Extract the (X, Y) coordinate from the center of the cell holding the provided text.  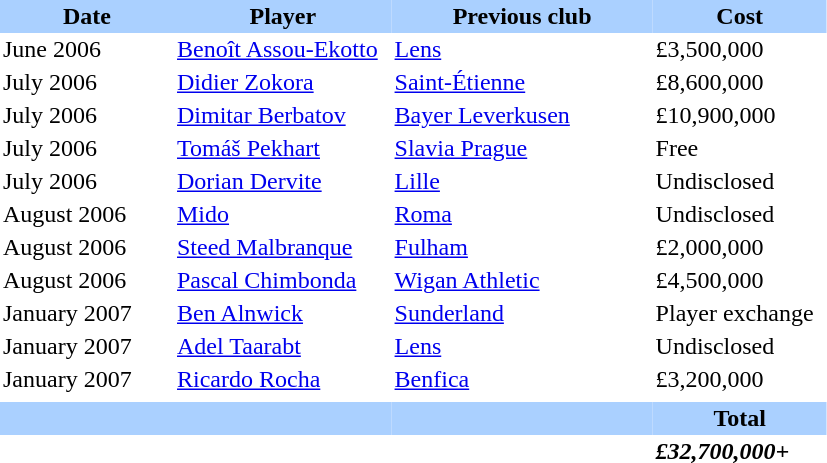
Slavia Prague (522, 148)
Player exchange (740, 314)
Tomáš Pekhart (283, 148)
Mido (283, 214)
Saint-Étienne (522, 82)
Roma (522, 214)
Total (740, 418)
Previous club (522, 16)
Ben Alnwick (283, 314)
£3,200,000 (740, 380)
Benoît Assou-Ekotto (283, 50)
Dorian Dervite (283, 182)
Didier Zokora (283, 82)
Fulham (522, 248)
Dimitar Berbatov (283, 116)
Date (87, 16)
£3,500,000 (740, 50)
Cost (740, 16)
Steed Malbranque (283, 248)
Free (740, 148)
£4,500,000 (740, 280)
Player (283, 16)
Ricardo Rocha (283, 380)
Wigan Athletic (522, 280)
Bayer Leverkusen (522, 116)
Adel Taarabt (283, 346)
Pascal Chimbonda (283, 280)
Lille (522, 182)
Sunderland (522, 314)
£2,000,000 (740, 248)
June 2006 (87, 50)
Benfica (522, 380)
£10,900,000 (740, 116)
£8,600,000 (740, 82)
